Find where the given text appears and provide that cell's center as (X, Y) coordinate. 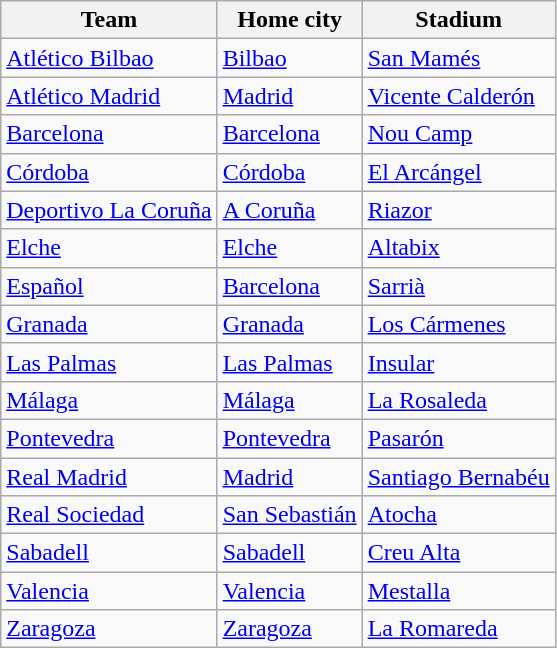
Deportivo La Coruña (109, 210)
Creu Alta (458, 553)
Real Sociedad (109, 515)
Real Madrid (109, 477)
Atlético Bilbao (109, 58)
Altabix (458, 248)
Atocha (458, 515)
A Coruña (290, 210)
Español (109, 286)
Pasarón (458, 438)
Mestalla (458, 591)
Nou Camp (458, 134)
Sarrià (458, 286)
Team (109, 20)
Riazor (458, 210)
Los Cármenes (458, 324)
Vicente Calderón (458, 96)
Stadium (458, 20)
Bilbao (290, 58)
Insular (458, 362)
El Arcángel (458, 172)
Home city (290, 20)
San Mamés (458, 58)
Atlético Madrid (109, 96)
La Romareda (458, 629)
Santiago Bernabéu (458, 477)
San Sebastián (290, 515)
La Rosaleda (458, 400)
